Search for the cell housing the specified text and yield its (x, y) center coordinate. 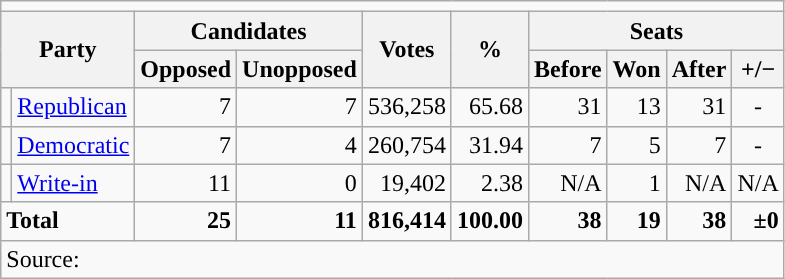
After (699, 69)
Source: (393, 259)
Opposed (186, 69)
Total (68, 221)
Won (636, 69)
65.68 (490, 107)
Seats (656, 31)
260,754 (406, 145)
536,258 (406, 107)
0 (300, 183)
Candidates (249, 31)
5 (636, 145)
1 (636, 183)
13 (636, 107)
19 (636, 221)
31.94 (490, 145)
Democratic (74, 145)
Party (68, 50)
+/− (758, 69)
Before (568, 69)
816,414 (406, 221)
Unopposed (300, 69)
19,402 (406, 183)
% (490, 50)
25 (186, 221)
100.00 (490, 221)
2.38 (490, 183)
Write-in (74, 183)
±0 (758, 221)
Republican (74, 107)
4 (300, 145)
Votes (406, 50)
